Identify which cell holds the provided text, then report its [x, y] central coordinate. 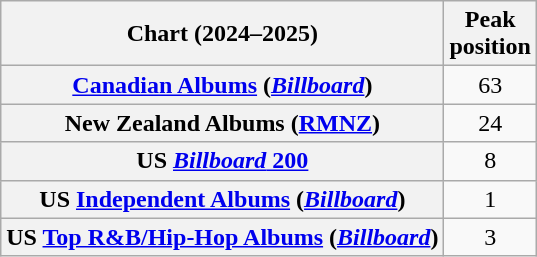
US Billboard 200 [222, 161]
24 [490, 123]
US Top R&B/Hip-Hop Albums (Billboard) [222, 237]
3 [490, 237]
US Independent Albums (Billboard) [222, 199]
New Zealand Albums (RMNZ) [222, 123]
1 [490, 199]
63 [490, 85]
Peakposition [490, 34]
8 [490, 161]
Chart (2024–2025) [222, 34]
Canadian Albums (Billboard) [222, 85]
